Locate the cell with the specified text and output its (X, Y) center coordinate. 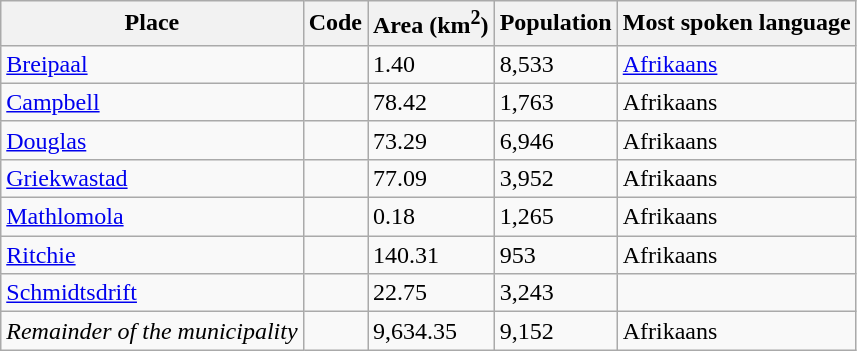
0.18 (432, 217)
Place (152, 24)
Population (556, 24)
77.09 (432, 178)
Campbell (152, 102)
9,152 (556, 331)
22.75 (432, 293)
1,265 (556, 217)
953 (556, 255)
Griekwastad (152, 178)
Breipaal (152, 64)
1,763 (556, 102)
73.29 (432, 140)
Ritchie (152, 255)
8,533 (556, 64)
Schmidtsdrift (152, 293)
Most spoken language (736, 24)
Douglas (152, 140)
Remainder of the municipality (152, 331)
9,634.35 (432, 331)
6,946 (556, 140)
3,952 (556, 178)
3,243 (556, 293)
78.42 (432, 102)
140.31 (432, 255)
Code (335, 24)
1.40 (432, 64)
Mathlomola (152, 217)
Area (km2) (432, 24)
